Detect which cell encompasses the target text, then output its (X, Y) center coordinate. 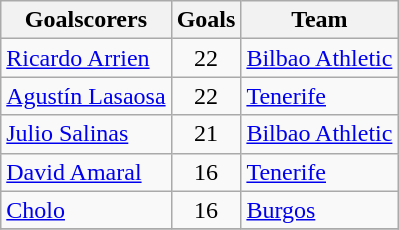
Agustín Lasaosa (86, 96)
Ricardo Arrien (86, 58)
21 (206, 134)
Julio Salinas (86, 134)
David Amaral (86, 172)
Goals (206, 20)
Team (320, 20)
Goalscorers (86, 20)
Cholo (86, 210)
Burgos (320, 210)
